Output the (X, Y) coordinate of the center of the cell containing the given text.  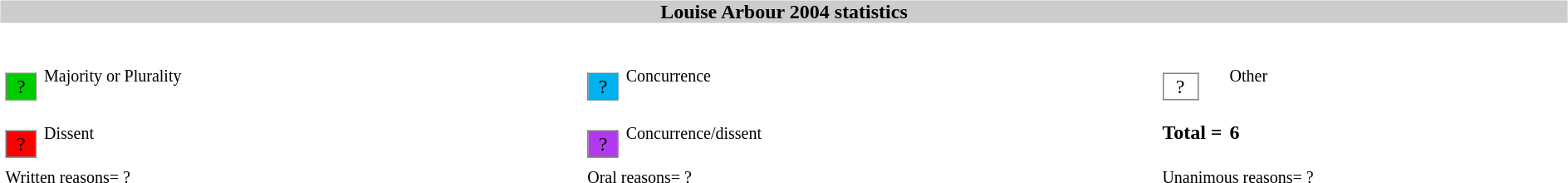
Dissent (312, 132)
Louise Arbour 2004 statistics (784, 12)
Other (1397, 76)
Concurrence (890, 76)
Majority or Plurality (312, 76)
Concurrence/dissent (890, 132)
Total = (1192, 132)
6 (1397, 132)
